Return the (x, y) coordinate for the center point of the cell that contains the specified text.  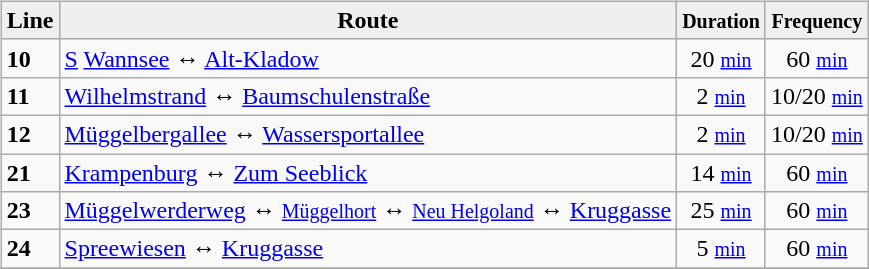
23 (30, 211)
S Wannsee ↔ Alt-Kladow (368, 58)
Wilhelmstrand ↔ Baumschulenstraße (368, 96)
11 (30, 96)
21 (30, 173)
14 min (722, 173)
Frequency (816, 20)
Duration (722, 20)
Line (30, 20)
Müggelwerderweg ↔ Müggelhort ↔ Neu Helgoland ↔ Kruggasse (368, 211)
Route (368, 20)
25 min (722, 211)
12 (30, 134)
24 (30, 249)
Spreewiesen ↔ Kruggasse (368, 249)
10 (30, 58)
20 min (722, 58)
Müggelbergallee ↔ Wassersportallee (368, 134)
5 min (722, 249)
Krampenburg ↔ Zum Seeblick (368, 173)
